Search for the cell housing the specified text and yield its [x, y] center coordinate. 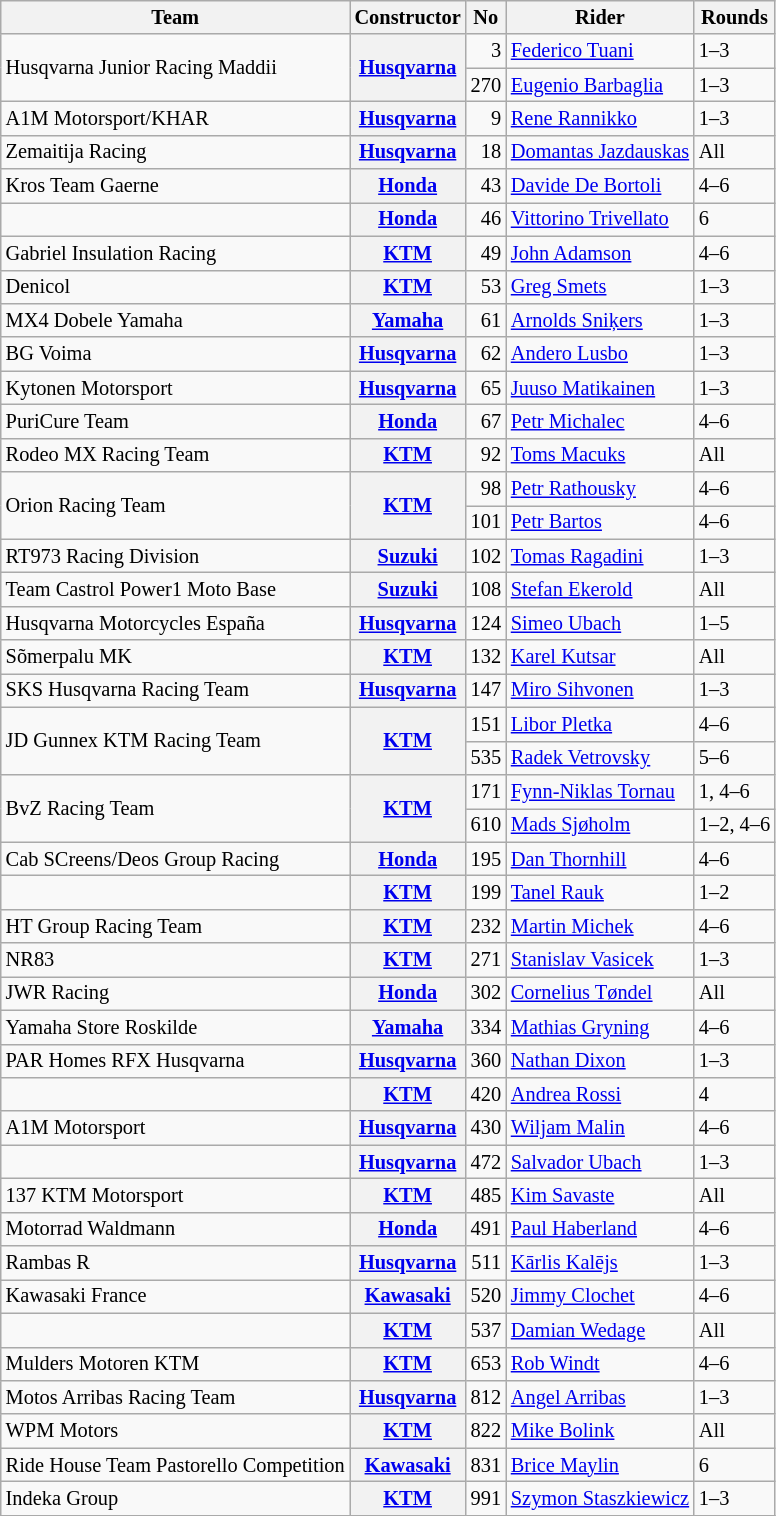
65 [486, 388]
Greg Smets [600, 287]
Radek Vetrovsky [600, 758]
Gabriel Insulation Racing [176, 253]
A1M Motorsport/KHAR [176, 118]
822 [486, 1431]
Simeo Ubach [600, 623]
610 [486, 825]
Eugenio Barbaglia [600, 85]
Cornelius Tøndel [600, 993]
302 [486, 993]
Martin Michek [600, 926]
Motorrad Waldmann [176, 1229]
Motos Arribas Racing Team [176, 1397]
Ride House Team Pastorello Competition [176, 1465]
3 [486, 51]
Tomas Ragadini [600, 556]
102 [486, 556]
Salvador Ubach [600, 1162]
137 KTM Motorsport [176, 1195]
1, 4–6 [734, 791]
132 [486, 657]
653 [486, 1364]
Federico Tuani [600, 51]
HT Group Racing Team [176, 926]
Mads Sjøholm [600, 825]
831 [486, 1465]
WPM Motors [176, 1431]
Karel Kutsar [600, 657]
Andrea Rossi [600, 1094]
147 [486, 690]
61 [486, 320]
Husqvarna Junior Racing Maddii [176, 68]
Toms Macuks [600, 455]
Kros Team Gaerne [176, 186]
Denicol [176, 287]
Petr Bartos [600, 522]
Team Castrol Power1 Moto Base [176, 589]
Orion Racing Team [176, 506]
Stanislav Vasicek [600, 960]
Cab SCreens/Deos Group Racing [176, 859]
Domantas Jazdauskas [600, 152]
812 [486, 1397]
49 [486, 253]
Mulders Motoren KTM [176, 1364]
BvZ Racing Team [176, 808]
Rambas R [176, 1263]
Rounds [734, 17]
Arnolds Sniķers [600, 320]
991 [486, 1498]
Nathan Dixon [600, 1061]
John Adamson [600, 253]
535 [486, 758]
PAR Homes RFX Husqvarna [176, 1061]
171 [486, 791]
Szymon Staszkiewicz [600, 1498]
Davide De Bortoli [600, 186]
Jimmy Clochet [600, 1296]
67 [486, 421]
Rider [600, 17]
472 [486, 1162]
18 [486, 152]
Zemaitija Racing [176, 152]
Wiljam Malin [600, 1128]
Fynn-Niklas Tornau [600, 791]
PuriCure Team [176, 421]
62 [486, 354]
No [486, 17]
108 [486, 589]
A1M Motorsport [176, 1128]
Tanel Rauk [600, 892]
Mike Bolink [600, 1431]
5–6 [734, 758]
53 [486, 287]
195 [486, 859]
Dan Thornhill [600, 859]
Indeka Group [176, 1498]
Mathias Gryning [600, 1027]
1–2, 4–6 [734, 825]
Husqvarna Motorcycles España [176, 623]
Rodeo MX Racing Team [176, 455]
334 [486, 1027]
46 [486, 219]
271 [486, 960]
BG Voima [176, 354]
Miro Sihvonen [600, 690]
1–5 [734, 623]
Kārlis Kalējs [600, 1263]
Petr Rathousky [600, 489]
MX4 Dobele Yamaha [176, 320]
Rob Windt [600, 1364]
Kawasaki France [176, 1296]
43 [486, 186]
101 [486, 522]
4 [734, 1094]
Angel Arribas [600, 1397]
Rene Rannikko [600, 118]
520 [486, 1296]
270 [486, 85]
Kytonen Motorsport [176, 388]
199 [486, 892]
JD Gunnex KTM Racing Team [176, 740]
Constructor [408, 17]
485 [486, 1195]
Vittorino Trivellato [600, 219]
92 [486, 455]
232 [486, 926]
151 [486, 724]
RT973 Racing Division [176, 556]
420 [486, 1094]
Petr Michalec [600, 421]
9 [486, 118]
Stefan Ekerold [600, 589]
Sõmerpalu MK [176, 657]
124 [486, 623]
98 [486, 489]
Libor Pletka [600, 724]
Team [176, 17]
Juuso Matikainen [600, 388]
Kim Savaste [600, 1195]
Yamaha Store Roskilde [176, 1027]
NR83 [176, 960]
360 [486, 1061]
JWR Racing [176, 993]
SKS Husqvarna Racing Team [176, 690]
1–2 [734, 892]
Brice Maylin [600, 1465]
537 [486, 1330]
491 [486, 1229]
Andero Lusbo [600, 354]
511 [486, 1263]
430 [486, 1128]
Paul Haberland [600, 1229]
Damian Wedage [600, 1330]
